Identify which cell holds the provided text, then report its [x, y] central coordinate. 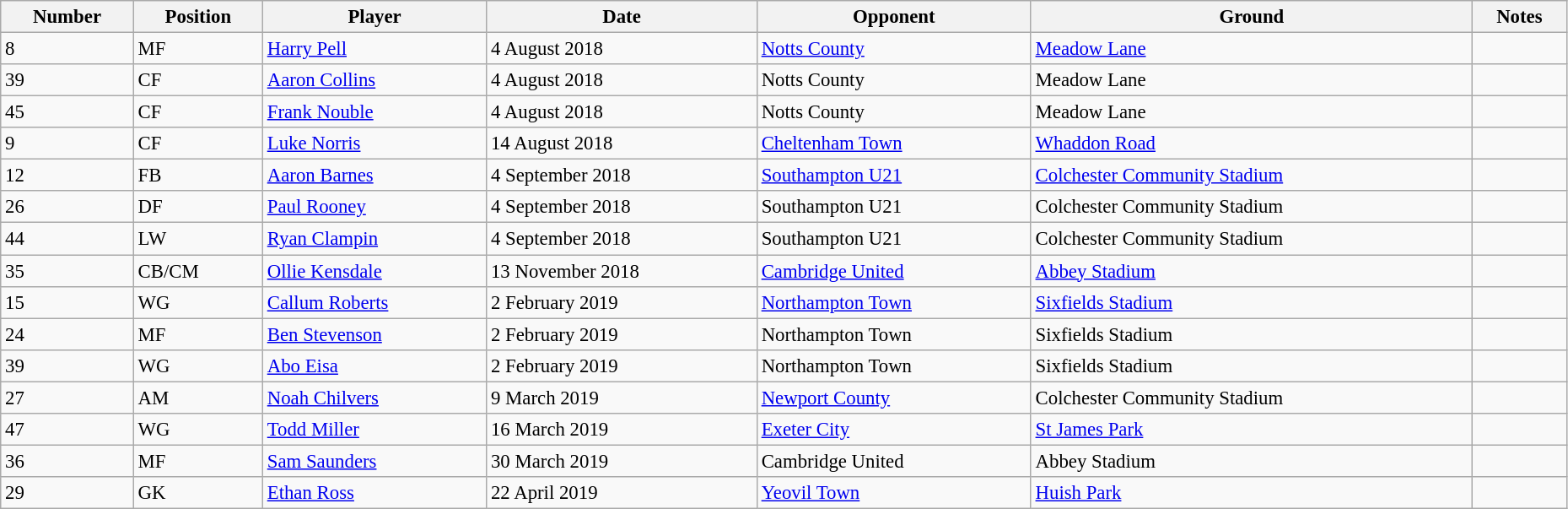
Sam Saunders [374, 461]
26 [67, 207]
Aaron Collins [374, 80]
Noah Chilvers [374, 398]
Exeter City [894, 430]
Newport County [894, 398]
Harry Pell [374, 49]
Date [622, 17]
Ollie Kensdale [374, 271]
35 [67, 271]
8 [67, 49]
12 [67, 176]
45 [67, 112]
22 April 2019 [622, 493]
16 March 2019 [622, 430]
GK [197, 493]
13 November 2018 [622, 271]
Aaron Barnes [374, 176]
Todd Miller [374, 430]
Luke Norris [374, 143]
9 March 2019 [622, 398]
14 August 2018 [622, 143]
Ben Stevenson [374, 334]
St James Park [1252, 430]
DF [197, 207]
FB [197, 176]
15 [67, 302]
Huish Park [1252, 493]
AM [197, 398]
Yeovil Town [894, 493]
30 March 2019 [622, 461]
Position [197, 17]
LW [197, 239]
Number [67, 17]
Paul Rooney [374, 207]
Ethan Ross [374, 493]
Ryan Clampin [374, 239]
9 [67, 143]
Frank Nouble [374, 112]
Callum Roberts [374, 302]
36 [67, 461]
Opponent [894, 17]
Whaddon Road [1252, 143]
Notes [1519, 17]
24 [67, 334]
Player [374, 17]
Ground [1252, 17]
47 [67, 430]
Abo Eisa [374, 366]
44 [67, 239]
27 [67, 398]
CB/CM [197, 271]
Cheltenham Town [894, 143]
29 [67, 493]
